Capture the cell that displays the provided text and extract its [X, Y] central coordinate. 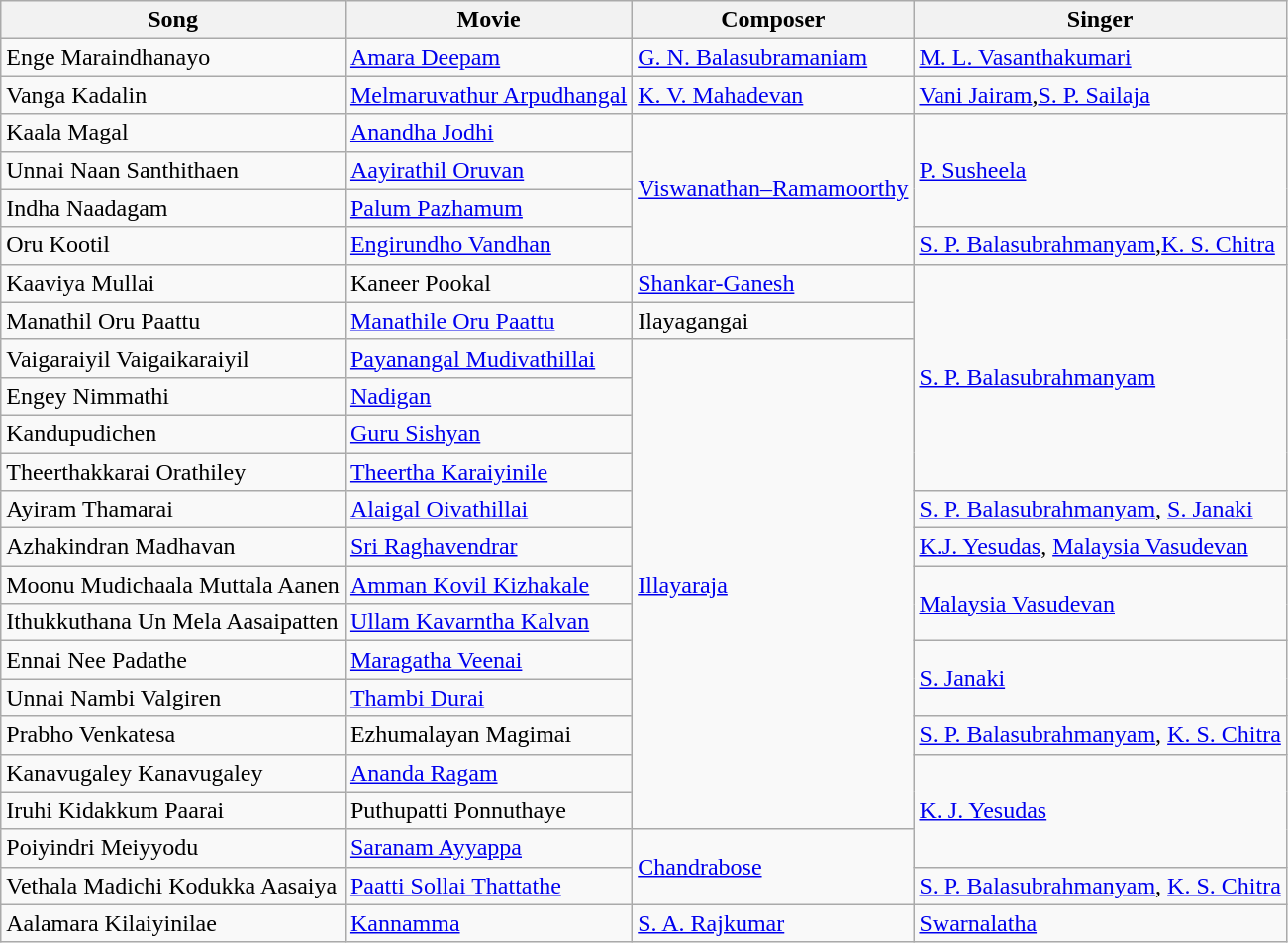
Amara Deepam [488, 57]
Malaysia Vasudevan [1100, 604]
Ullam Kavarntha Kalvan [488, 622]
S. P. Balasubrahmanyam, S. Janaki [1100, 510]
Kannamma [488, 923]
Movie [488, 20]
Nadigan [488, 396]
Kaaviya Mullai [173, 283]
Poiyindri Meiyyodu [173, 848]
Kanavugaley Kanavugaley [173, 773]
Ithukkuthana Un Mela Aasaipatten [173, 622]
Vanga Kadalin [173, 95]
Manathil Oru Paattu [173, 321]
Illayaraja [773, 584]
S. P. Balasubrahmanyam [1100, 377]
Aayirathil Oruvan [488, 170]
Vethala Madichi Kodukka Aasaiya [173, 886]
Ilayagangai [773, 321]
Swarnalatha [1100, 923]
Ezhumalayan Magimai [488, 735]
Maragatha Veenai [488, 660]
Paatti Sollai Thattathe [488, 886]
Composer [773, 20]
Unnai Nambi Valgiren [173, 698]
M. L. Vasanthakumari [1100, 57]
Palum Pazhamum [488, 208]
Thambi Durai [488, 698]
S. Janaki [1100, 679]
P. Susheela [1100, 170]
Singer [1100, 20]
S. P. Balasubrahmanyam,K. S. Chitra [1100, 245]
G. N. Balasubramaniam [773, 57]
K.J. Yesudas, Malaysia Vasudevan [1100, 547]
Kandupudichen [173, 433]
Oru Kootil [173, 245]
Engirundho Vandhan [488, 245]
Alaigal Oivathillai [488, 510]
Ayiram Thamarai [173, 510]
Ennai Nee Padathe [173, 660]
S. A. Rajkumar [773, 923]
Unnai Naan Santhithaen [173, 170]
Anandha Jodhi [488, 133]
Manathile Oru Paattu [488, 321]
Enge Maraindhanayo [173, 57]
Puthupatti Ponnuthaye [488, 810]
K. V. Mahadevan [773, 95]
Ananda Ragam [488, 773]
Guru Sishyan [488, 433]
Theerthakkarai Orathiley [173, 472]
Song [173, 20]
Chandrabose [773, 867]
Viswanathan–Ramamoorthy [773, 189]
Vani Jairam,S. P. Sailaja [1100, 95]
Indha Naadagam [173, 208]
Shankar-Ganesh [773, 283]
Melmaruvathur Arpudhangal [488, 95]
Saranam Ayyappa [488, 848]
Iruhi Kidakkum Paarai [173, 810]
Vaigaraiyil Vaigaikaraiyil [173, 358]
Amman Kovil Kizhakale [488, 585]
Moonu Mudichaala Muttala Aanen [173, 585]
Payanangal Mudivathillai [488, 358]
Aalamara Kilaiyinilae [173, 923]
K. J. Yesudas [1100, 810]
Prabho Venkatesa [173, 735]
Kaneer Pookal [488, 283]
Sri Raghavendrar [488, 547]
Engey Nimmathi [173, 396]
Kaala Magal [173, 133]
Azhakindran Madhavan [173, 547]
Theertha Karaiyinile [488, 472]
